Locate the cell with the specified text and output its (X, Y) center coordinate. 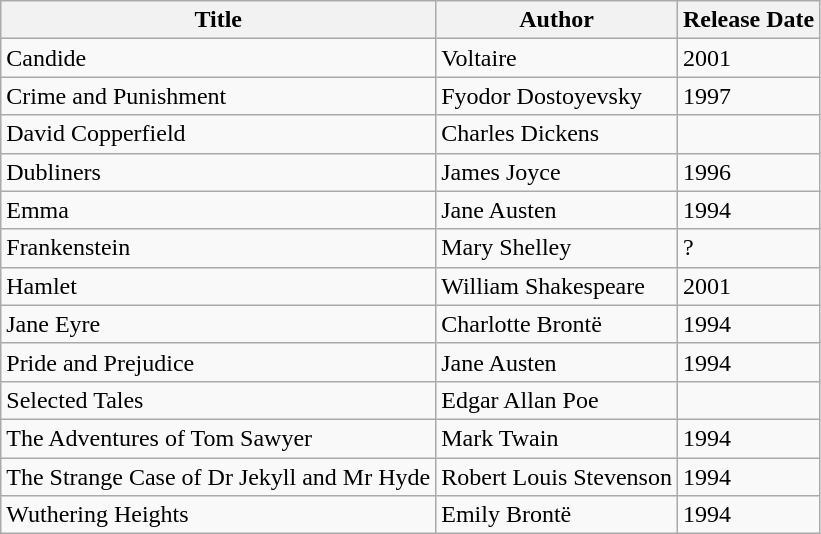
1997 (748, 96)
Jane Eyre (218, 324)
Edgar Allan Poe (557, 400)
Wuthering Heights (218, 515)
Release Date (748, 20)
Voltaire (557, 58)
Fyodor Dostoyevsky (557, 96)
Emily Brontë (557, 515)
Title (218, 20)
James Joyce (557, 172)
The Strange Case of Dr Jekyll and Mr Hyde (218, 477)
David Copperfield (218, 134)
? (748, 248)
Crime and Punishment (218, 96)
Robert Louis Stevenson (557, 477)
William Shakespeare (557, 286)
Mary Shelley (557, 248)
Author (557, 20)
Hamlet (218, 286)
Candide (218, 58)
Pride and Prejudice (218, 362)
Charles Dickens (557, 134)
1996 (748, 172)
Mark Twain (557, 438)
Charlotte Brontë (557, 324)
The Adventures of Tom Sawyer (218, 438)
Dubliners (218, 172)
Frankenstein (218, 248)
Emma (218, 210)
Selected Tales (218, 400)
